Detect which cell encompasses the target text, then output its [X, Y] center coordinate. 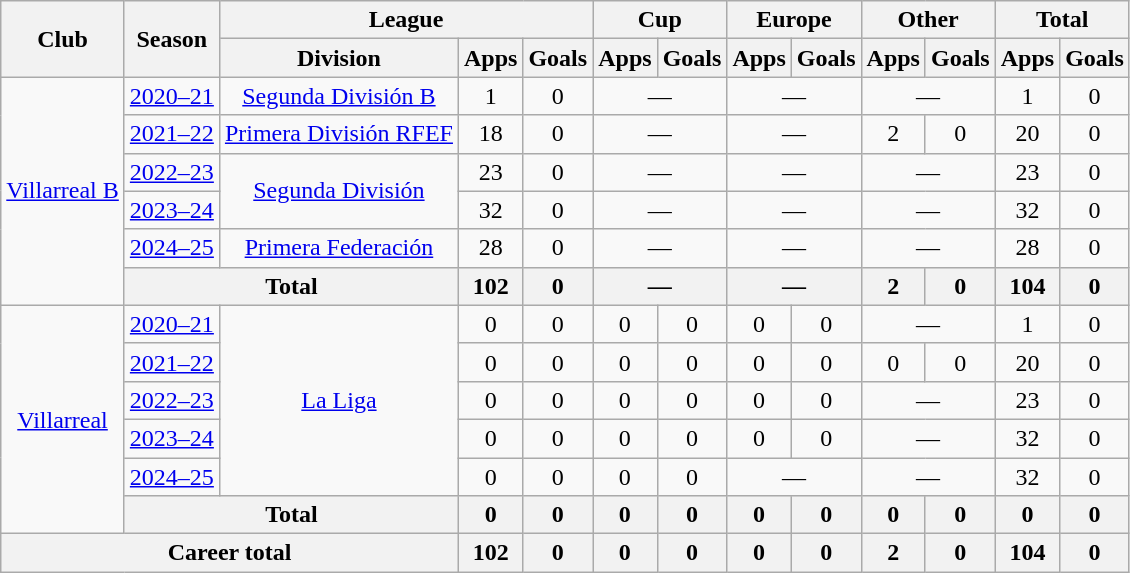
Segunda División [338, 191]
Primera Federación [338, 248]
Villarreal [63, 419]
Other [928, 20]
Cup [660, 20]
Primera División RFEF [338, 134]
Europe [794, 20]
Season [172, 39]
Segunda División B [338, 96]
18 [490, 134]
La Liga [338, 400]
Division [338, 58]
Villarreal B [63, 191]
Career total [230, 553]
League [406, 20]
Club [63, 39]
